Scan for the cell matching the given text and deliver its [X, Y] coordinate at center. 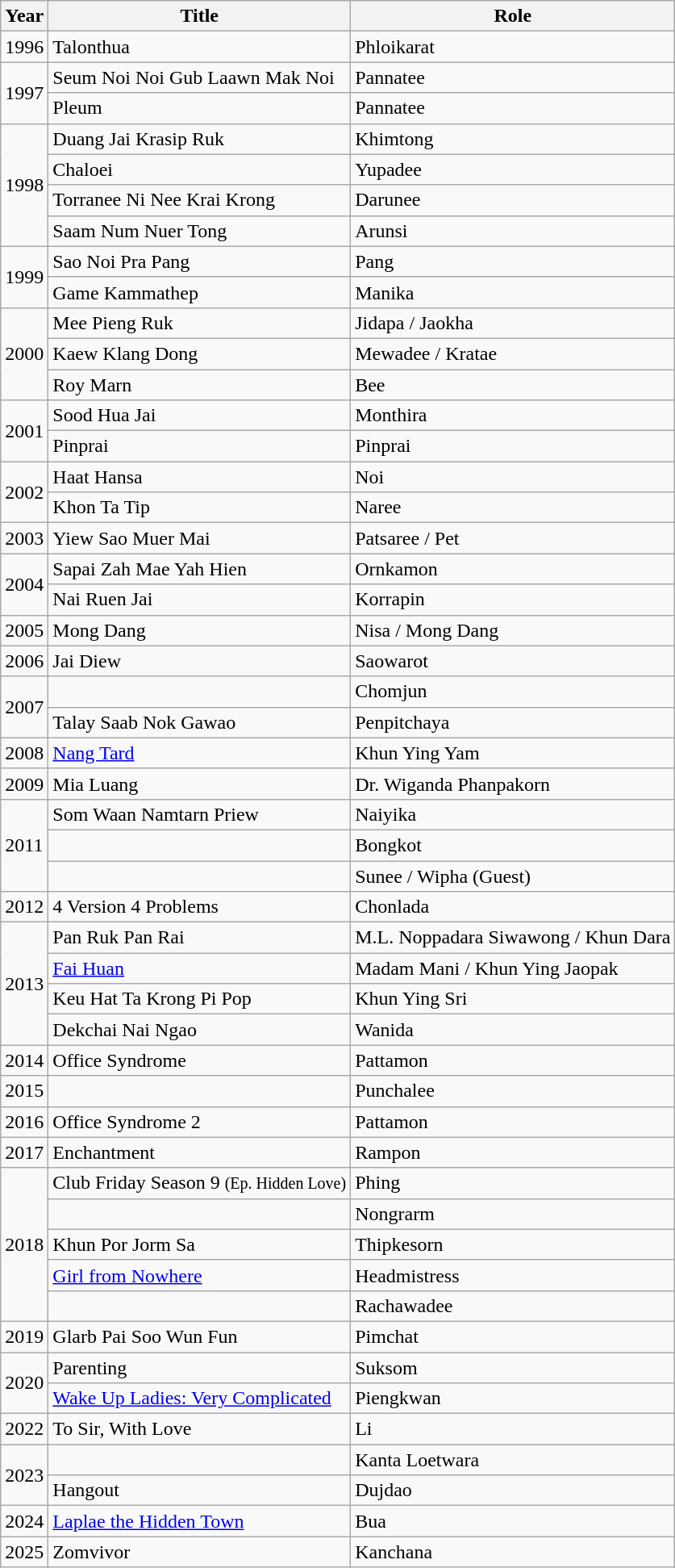
Noi [513, 477]
Darunee [513, 200]
2006 [24, 661]
Bua [513, 1521]
Madam Mani / Khun Ying Jaopak [513, 968]
Li [513, 1429]
Yupadee [513, 169]
Korrapin [513, 600]
Sunee / Wipha (Guest) [513, 876]
Roy Marn [200, 385]
Patsaree / Pet [513, 538]
Khimtong [513, 139]
Talay Saab Nok Gawao [200, 722]
Saowarot [513, 661]
Manika [513, 292]
Chonlada [513, 907]
Monthira [513, 416]
1999 [24, 277]
Title [200, 16]
Ornkamon [513, 569]
4 Version 4 Problems [200, 907]
2019 [24, 1336]
Talonthua [200, 47]
Rampon [513, 1152]
Mia Luang [200, 784]
2009 [24, 784]
2017 [24, 1152]
Hangout [200, 1491]
Sao Noi Pra Pang [200, 261]
2002 [24, 492]
2015 [24, 1091]
Khon Ta Tip [200, 508]
Kanta Loetwara [513, 1460]
Glarb Pai Soo Wun Fun [200, 1336]
Chomjun [513, 692]
2018 [24, 1244]
Club Friday Season 9 (Ep. Hidden Love) [200, 1183]
Penpitchaya [513, 722]
Rachawadee [513, 1306]
2022 [24, 1429]
Wanida [513, 1030]
Game Kammathep [200, 292]
Zomvivor [200, 1552]
2025 [24, 1552]
Office Syndrome 2 [200, 1122]
1998 [24, 185]
Som Waan Namtarn Priew [200, 814]
2012 [24, 907]
Khun Por Jorm Sa [200, 1244]
Nisa / Mong Dang [513, 630]
Duang Jai Krasip Ruk [200, 139]
2020 [24, 1383]
Khun Ying Yam [513, 753]
2023 [24, 1475]
2001 [24, 431]
Suksom [513, 1368]
Dr. Wiganda Phanpakorn [513, 784]
Enchantment [200, 1152]
Saam Num Nuer Tong [200, 231]
2007 [24, 707]
M.L. Noppadara Siwawong / Khun Dara [513, 938]
Girl from Nowhere [200, 1275]
Yiew Sao Muer Mai [200, 538]
Phing [513, 1183]
Thipkesorn [513, 1244]
Sapai Zah Mae Yah Hien [200, 569]
Dujdao [513, 1491]
Wake Up Ladies: Very Complicated [200, 1399]
2005 [24, 630]
2024 [24, 1521]
Naree [513, 508]
2016 [24, 1122]
Office Syndrome [200, 1060]
Pleum [200, 108]
1997 [24, 93]
Mong Dang [200, 630]
Year [24, 16]
2008 [24, 753]
2004 [24, 584]
Jidapa / Jaokha [513, 323]
Mee Pieng Ruk [200, 323]
Pang [513, 261]
Parenting [200, 1368]
Nongrarm [513, 1214]
Fai Huan [200, 968]
Torranee Ni Nee Krai Krong [200, 200]
Kaew Klang Dong [200, 353]
Kanchana [513, 1552]
Chaloei [200, 169]
2003 [24, 538]
2014 [24, 1060]
Khun Ying Sri [513, 999]
Headmistress [513, 1275]
Jai Diew [200, 661]
Nang Tard [200, 753]
Keu Hat Ta Krong Pi Pop [200, 999]
To Sir, With Love [200, 1429]
Mewadee / Kratae [513, 353]
Punchalee [513, 1091]
Bongkot [513, 845]
Phloikarat [513, 47]
Dekchai Nai Ngao [200, 1030]
Pimchat [513, 1336]
1996 [24, 47]
2013 [24, 984]
Pan Ruk Pan Rai [200, 938]
Seum Noi Noi Gub Laawn Mak Noi [200, 77]
Bee [513, 385]
Role [513, 16]
2011 [24, 845]
Piengkwan [513, 1399]
Haat Hansa [200, 477]
Naiyika [513, 814]
2000 [24, 353]
Arunsi [513, 231]
Sood Hua Jai [200, 416]
Nai Ruen Jai [200, 600]
Laplae the Hidden Town [200, 1521]
